Determine the [X, Y] coordinate at the center of the cell enclosing the given text.  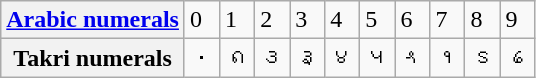
7 [448, 20]
𑛃 [308, 58]
𑛈 [482, 58]
𑛄 [342, 58]
5 [378, 20]
𑛇 [448, 58]
1 [238, 20]
𑛅 [378, 58]
Takri numerals [93, 58]
𑛀 [202, 58]
0 [202, 20]
3 [308, 20]
4 [342, 20]
9 [518, 20]
𑛁 [238, 58]
6 [412, 20]
𑛂 [272, 58]
2 [272, 20]
𑛉 [518, 58]
8 [482, 20]
Arabic numerals [93, 20]
𑛆 [412, 58]
